Detect which cell encompasses the target text, then output its [X, Y] center coordinate. 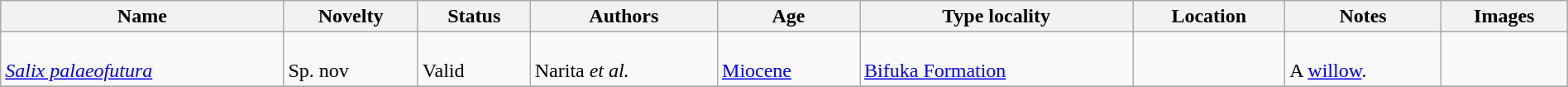
Notes [1363, 17]
Name [142, 17]
Miocene [789, 60]
A willow. [1363, 60]
Images [1503, 17]
Type locality [997, 17]
Authors [624, 17]
Bifuka Formation [997, 60]
Sp. nov [351, 60]
Novelty [351, 17]
Salix palaeofutura [142, 60]
Status [474, 17]
Narita et al. [624, 60]
Valid [474, 60]
Location [1209, 17]
Age [789, 17]
